Determine the [x, y] coordinate at the center of the cell enclosing the given text.  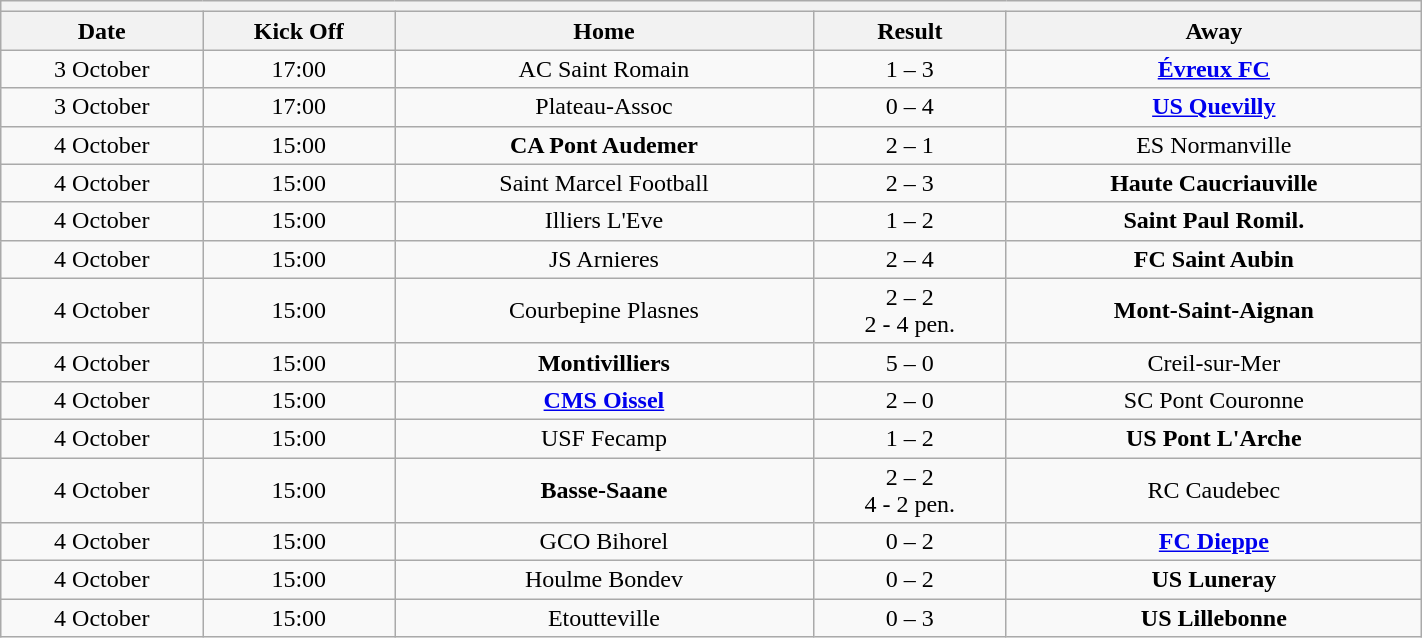
Illiers L'Eve [604, 221]
Saint Paul Romil. [1214, 221]
US Luneray [1214, 580]
CMS Oissel [604, 400]
Etoutteville [604, 618]
Result [910, 31]
Home [604, 31]
US Quevilly [1214, 107]
Évreux FC [1214, 69]
Creil-sur-Mer [1214, 362]
CA Pont Audemer [604, 145]
FC Saint Aubin [1214, 259]
ES Normanville [1214, 145]
Mont-Saint-Aignan [1214, 310]
GCO Bihorel [604, 542]
0 – 3 [910, 618]
US Lillebonne [1214, 618]
USF Fecamp [604, 438]
0 – 4 [910, 107]
Houlme Bondev [604, 580]
AC Saint Romain [604, 69]
2 – 3 [910, 183]
FC Dieppe [1214, 542]
RC Caudebec [1214, 490]
Montivilliers [604, 362]
Basse-Saane [604, 490]
Away [1214, 31]
5 – 0 [910, 362]
Courbepine Plasnes [604, 310]
2 – 0 [910, 400]
2 – 4 [910, 259]
1 – 3 [910, 69]
Plateau-Assoc [604, 107]
JS Arnieres [604, 259]
Haute Caucriauville [1214, 183]
US Pont L'Arche [1214, 438]
Kick Off [299, 31]
2 – 2 4 - 2 pen. [910, 490]
Date [102, 31]
Saint Marcel Football [604, 183]
2 – 2 2 - 4 pen. [910, 310]
SC Pont Couronne [1214, 400]
2 – 1 [910, 145]
